Detect which cell encompasses the target text, then output its [x, y] center coordinate. 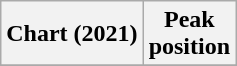
Peakposition [189, 34]
Chart (2021) [72, 34]
